Return the (x, y) coordinate for the center point of the cell that contains the specified text.  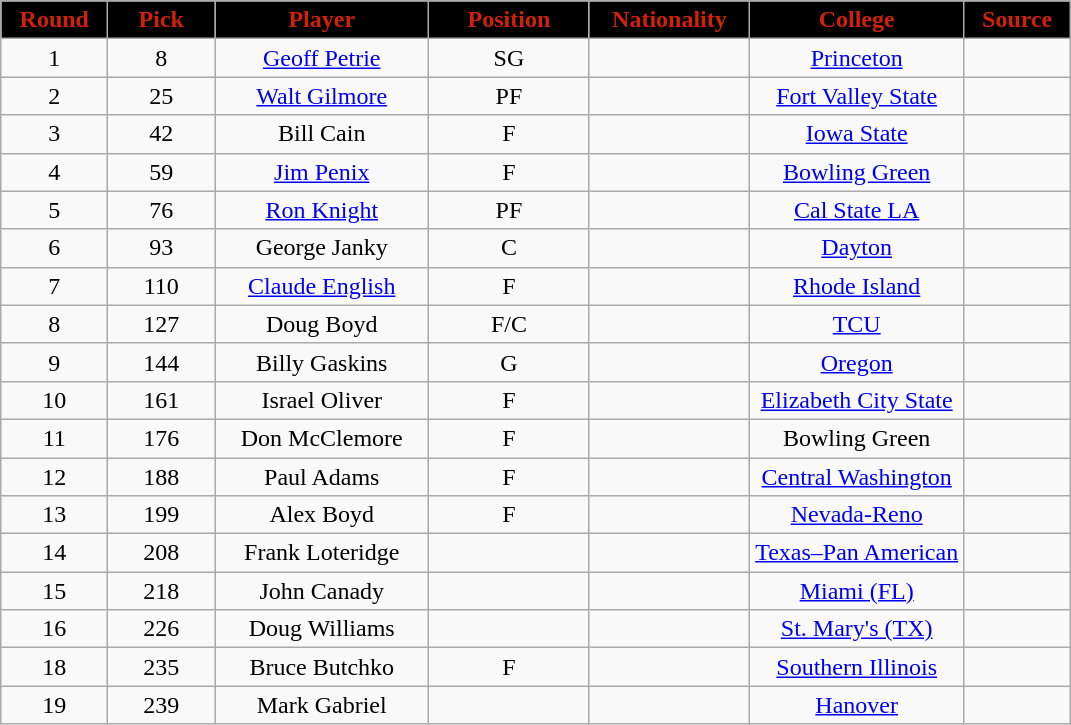
25 (162, 96)
C (509, 248)
TCU (857, 324)
F/C (509, 324)
144 (162, 362)
Bruce Butchko (322, 667)
Nevada-Reno (857, 515)
13 (54, 515)
Fort Valley State (857, 96)
Cal State LA (857, 210)
235 (162, 667)
Dayton (857, 248)
218 (162, 591)
10 (54, 400)
G (509, 362)
176 (162, 438)
9 (54, 362)
Frank Loteridge (322, 553)
Pick (162, 20)
Hanover (857, 705)
5 (54, 210)
Billy Gaskins (322, 362)
15 (54, 591)
4 (54, 172)
16 (54, 629)
11 (54, 438)
Bill Cain (322, 134)
239 (162, 705)
SG (509, 58)
7 (54, 286)
Alex Boyd (322, 515)
College (857, 20)
3 (54, 134)
Israel Oliver (322, 400)
Texas–Pan American (857, 553)
Player (322, 20)
Position (509, 20)
Don McClemore (322, 438)
Nationality (669, 20)
42 (162, 134)
1 (54, 58)
Doug Williams (322, 629)
John Canady (322, 591)
110 (162, 286)
19 (54, 705)
59 (162, 172)
Southern Illinois (857, 667)
Central Washington (857, 477)
Ron Knight (322, 210)
St. Mary's (TX) (857, 629)
Doug Boyd (322, 324)
188 (162, 477)
Miami (FL) (857, 591)
Oregon (857, 362)
Iowa State (857, 134)
161 (162, 400)
Walt Gilmore (322, 96)
127 (162, 324)
Rhode Island (857, 286)
Round (54, 20)
George Janky (322, 248)
Claude English (322, 286)
76 (162, 210)
6 (54, 248)
199 (162, 515)
Paul Adams (322, 477)
Princeton (857, 58)
2 (54, 96)
Elizabeth City State (857, 400)
18 (54, 667)
226 (162, 629)
Mark Gabriel (322, 705)
Geoff Petrie (322, 58)
12 (54, 477)
14 (54, 553)
Jim Penix (322, 172)
Source (1018, 20)
208 (162, 553)
93 (162, 248)
